Return (X, Y) of the center of cell containing provided text 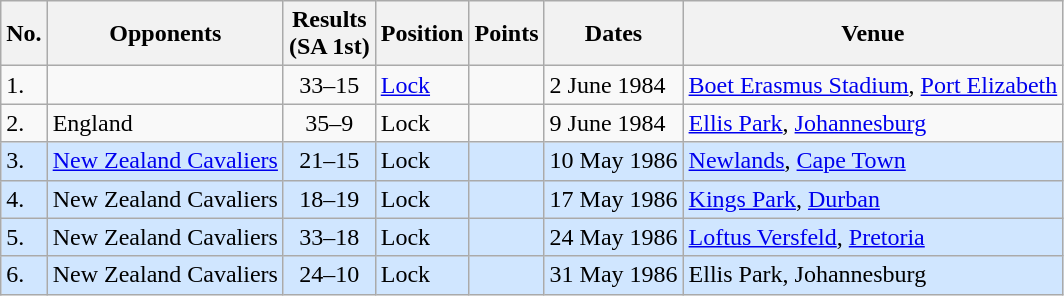
24 May 1986 (614, 237)
21–15 (329, 161)
Results(SA 1st) (329, 34)
England (165, 123)
4. (24, 199)
Boet Erasmus Stadium, Port Elizabeth (873, 85)
31 May 1986 (614, 275)
Venue (873, 34)
Opponents (165, 34)
35–9 (329, 123)
Kings Park, Durban (873, 199)
2. (24, 123)
No. (24, 34)
5. (24, 237)
1. (24, 85)
6. (24, 275)
18–19 (329, 199)
33–18 (329, 237)
10 May 1986 (614, 161)
33–15 (329, 85)
Position (422, 34)
2 June 1984 (614, 85)
24–10 (329, 275)
9 June 1984 (614, 123)
17 May 1986 (614, 199)
Dates (614, 34)
Loftus Versfeld, Pretoria (873, 237)
Newlands, Cape Town (873, 161)
Points (506, 34)
3. (24, 161)
